Determine the [x, y] coordinate at the center of the cell enclosing the given text.  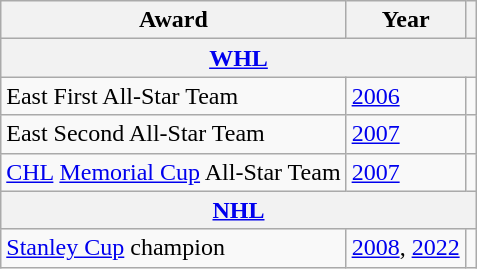
WHL [238, 58]
CHL Memorial Cup All-Star Team [174, 172]
East Second All-Star Team [174, 134]
Year [406, 20]
Stanley Cup champion [174, 248]
NHL [238, 210]
Award [174, 20]
2008, 2022 [406, 248]
2006 [406, 96]
East First All-Star Team [174, 96]
